Determine the (X, Y) coordinate at the center of the cell enclosing the given text.  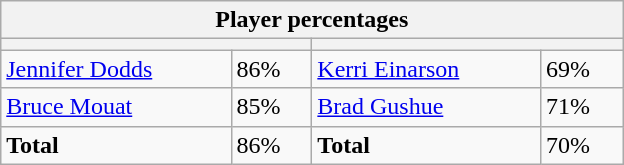
Brad Gushue (426, 107)
Kerri Einarson (426, 69)
70% (582, 145)
Jennifer Dodds (116, 69)
69% (582, 69)
Bruce Mouat (116, 107)
85% (272, 107)
71% (582, 107)
Player percentages (312, 20)
